Extract the (x, y) coordinate from the center of the cell holding the provided text.  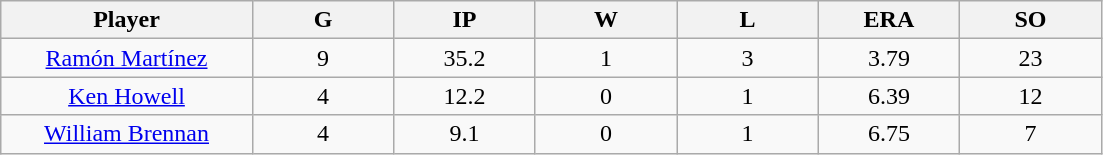
3 (748, 58)
9.1 (464, 134)
7 (1031, 134)
3.79 (888, 58)
6.75 (888, 134)
G (322, 20)
35.2 (464, 58)
Ken Howell (127, 96)
Player (127, 20)
L (748, 20)
23 (1031, 58)
9 (322, 58)
Ramón Martínez (127, 58)
12.2 (464, 96)
W (606, 20)
6.39 (888, 96)
12 (1031, 96)
SO (1031, 20)
ERA (888, 20)
William Brennan (127, 134)
IP (464, 20)
